For the text-containing cell, return its midpoint in (x, y) coordinate format. 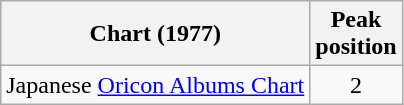
Peakposition (356, 34)
Japanese Oricon Albums Chart (156, 85)
Chart (1977) (156, 34)
2 (356, 85)
